Return (x, y) of the center of cell containing provided text 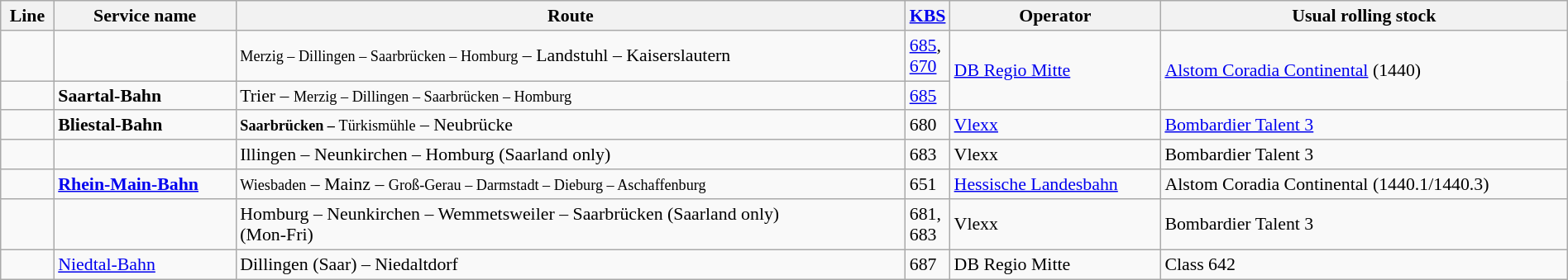
685, 670 (928, 55)
651 (928, 183)
Rhein-Main-Bahn (145, 183)
Niedtal-Bahn (145, 263)
Homburg – Neunkirchen – Wemmetsweiler – Saarbrücken (Saarland only)(Mon-Fri) (571, 223)
Alstom Coradia Continental (1440.1/1440.3) (1364, 183)
Alstom Coradia Continental (1440) (1364, 69)
Route (571, 15)
Operator (1055, 15)
Class 642 (1364, 263)
Dillingen (Saar) – Niedaltdorf (571, 263)
Line (27, 15)
687 (928, 263)
Trier – Merzig – Dillingen – Saarbrücken – Homburg (571, 95)
685 (928, 95)
Hessische Landesbahn (1055, 183)
Usual rolling stock (1364, 15)
Illingen – Neunkirchen – Homburg (Saarland only) (571, 154)
Bliestal-Bahn (145, 125)
KBS (928, 15)
683 (928, 154)
680 (928, 125)
Merzig – Dillingen – Saarbrücken – Homburg – Landstuhl – Kaiserslautern (571, 55)
Wiesbaden – Mainz – Groß-Gerau – Darmstadt – Dieburg – Aschaffenburg (571, 183)
681, 683 (928, 223)
Service name (145, 15)
Saarbrücken – Türkismühle – Neubrücke (571, 125)
Saartal-Bahn (145, 95)
